Determine the (x, y) coordinate at the center of the cell enclosing the given text.  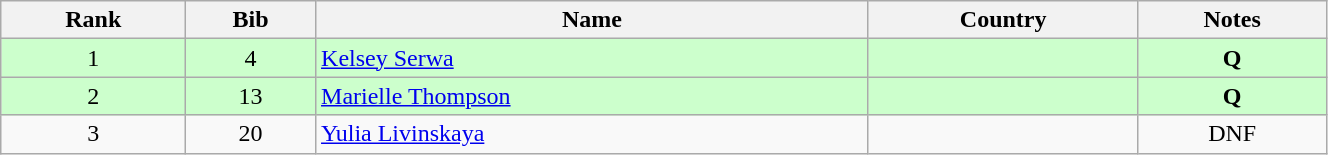
Bib (251, 20)
20 (251, 134)
2 (94, 96)
Yulia Livinskaya (592, 134)
Marielle Thompson (592, 96)
DNF (1232, 134)
Notes (1232, 20)
Name (592, 20)
Rank (94, 20)
4 (251, 58)
1 (94, 58)
Kelsey Serwa (592, 58)
13 (251, 96)
Country (1002, 20)
3 (94, 134)
